Locate the cell with the specified text and output its (X, Y) center coordinate. 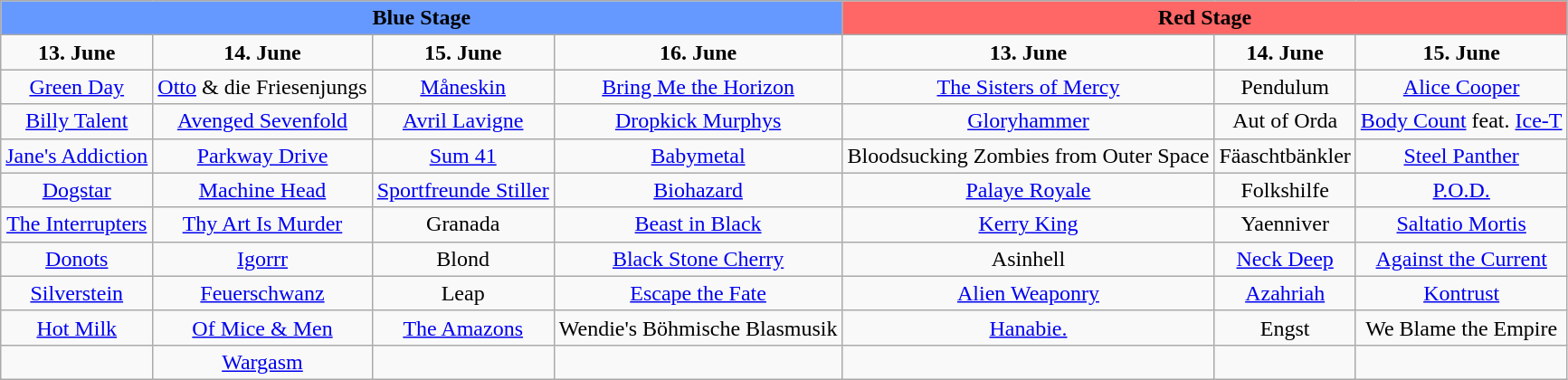
Black Stone Cherry (698, 259)
Palaye Royale (1028, 190)
Engst (1285, 328)
Billy Talent (77, 121)
Steel Panther (1461, 156)
Machine Head (262, 190)
Green Day (77, 87)
Hot Milk (77, 328)
Folkshilfe (1285, 190)
Wargasm (262, 362)
Alice Cooper (1461, 87)
The Interrupters (77, 224)
Otto & die Friesenjungs (262, 87)
16. June (698, 52)
Escape the Fate (698, 293)
Asinhell (1028, 259)
Granada (463, 224)
Avril Lavigne (463, 121)
Red Stage (1205, 18)
Bring Me the Horizon (698, 87)
P.O.D. (1461, 190)
Kontrust (1461, 293)
Aut of Orda (1285, 121)
Body Count feat. Ice-T (1461, 121)
Wendie's Böhmische Blasmusik (698, 328)
Igorrr (262, 259)
Babymetal (698, 156)
Saltatio Mortis (1461, 224)
Blue Stage (422, 18)
Blond (463, 259)
Jane's Addiction (77, 156)
Hanabie. (1028, 328)
The Amazons (463, 328)
Of Mice & Men (262, 328)
Feuerschwanz (262, 293)
Alien Weaponry (1028, 293)
Pendulum (1285, 87)
Måneskin (463, 87)
Fäaschtbänkler (1285, 156)
Avenged Sevenfold (262, 121)
Dropkick Murphys (698, 121)
Beast in Black (698, 224)
Against the Current (1461, 259)
Neck Deep (1285, 259)
We Blame the Empire (1461, 328)
Parkway Drive (262, 156)
Donots (77, 259)
Leap (463, 293)
Dogstar (77, 190)
Kerry King (1028, 224)
The Sisters of Mercy (1028, 87)
Yaenniver (1285, 224)
Gloryhammer (1028, 121)
Sum 41 (463, 156)
Thy Art Is Murder (262, 224)
Silverstein (77, 293)
Sportfreunde Stiller (463, 190)
Azahriah (1285, 293)
Biohazard (698, 190)
Bloodsucking Zombies from Outer Space (1028, 156)
